Capture the cell that displays the provided text and extract its (x, y) central coordinate. 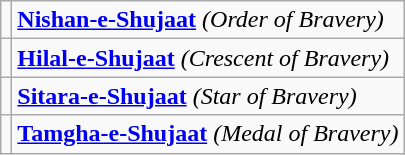
Hilal-e-Shujaat (Crescent of Bravery) (208, 58)
Sitara-e-Shujaat (Star of Bravery) (208, 96)
Nishan-e-Shujaat (Order of Bravery) (208, 20)
Tamgha-e-Shujaat (Medal of Bravery) (208, 134)
